Identify which cell holds the provided text, then report its (X, Y) central coordinate. 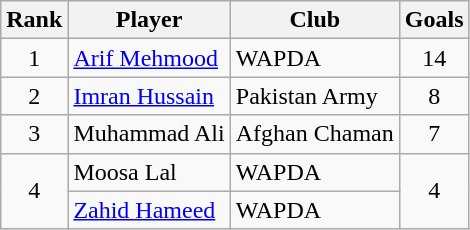
Moosa Lal (149, 172)
Imran Hussain (149, 96)
Club (314, 20)
Afghan Chaman (314, 134)
Pakistan Army (314, 96)
3 (34, 134)
Rank (34, 20)
1 (34, 58)
2 (34, 96)
Arif Mehmood (149, 58)
Goals (434, 20)
Player (149, 20)
14 (434, 58)
Muhammad Ali (149, 134)
Zahid Hameed (149, 210)
7 (434, 134)
8 (434, 96)
